Locate the cell with the specified text and output its [X, Y] center coordinate. 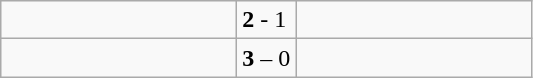
2 - 1 [266, 20]
3 – 0 [266, 58]
